Output the [x, y] coordinate of the center of the cell containing the given text.  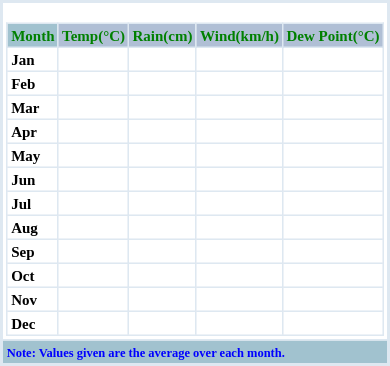
Wind(km/h) [239, 35]
Oct [32, 275]
Feb [32, 83]
Dec [32, 323]
May [32, 155]
Nov [32, 299]
Note: Values given are the average over each month. [195, 352]
Jan [32, 59]
Rain(cm) [163, 35]
Temp(°C) [93, 35]
Month [32, 35]
Mar [32, 107]
Dew Point(°C) [334, 35]
Apr [32, 131]
Jun [32, 179]
Jul [32, 203]
Sep [32, 251]
Aug [32, 227]
Month Temp(°C) Rain(cm) Wind(km/h) Dew Point(°C) Jan Feb Mar Apr May Jun Jul Aug Sep Oct Nov Dec [195, 171]
